Scan for the cell matching the given text and deliver its (x, y) coordinate at center. 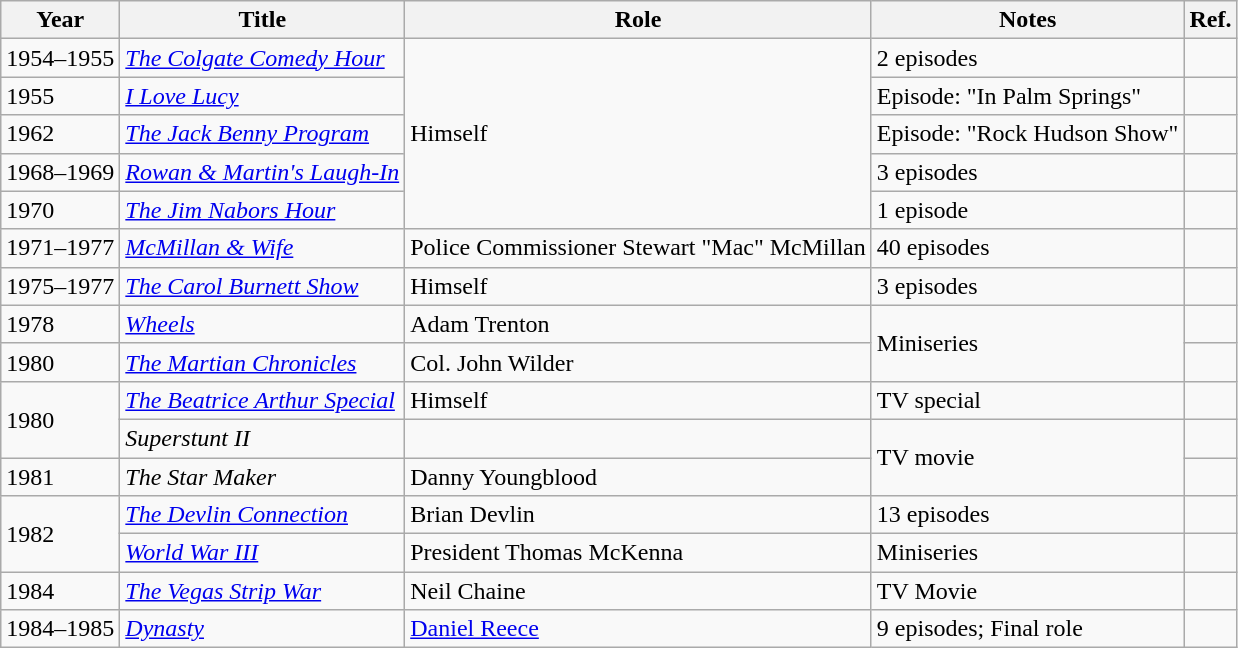
Rowan & Martin's Laugh-In (262, 172)
1955 (60, 96)
1954–1955 (60, 58)
1975–1977 (60, 286)
President Thomas McKenna (638, 553)
TV movie (1028, 457)
The Devlin Connection (262, 515)
Daniel Reece (638, 629)
Role (638, 20)
Episode: "In Palm Springs" (1028, 96)
World War III (262, 553)
The Colgate Comedy Hour (262, 58)
1984–1985 (60, 629)
1 episode (1028, 210)
Col. John Wilder (638, 362)
I Love Lucy (262, 96)
Adam Trenton (638, 324)
TV special (1028, 400)
1981 (60, 477)
Notes (1028, 20)
40 episodes (1028, 248)
9 episodes; Final role (1028, 629)
1970 (60, 210)
The Beatrice Arthur Special (262, 400)
1984 (60, 591)
Dynasty (262, 629)
1962 (60, 134)
Ref. (1210, 20)
13 episodes (1028, 515)
TV Movie (1028, 591)
1968–1969 (60, 172)
2 episodes (1028, 58)
The Jack Benny Program (262, 134)
Year (60, 20)
1982 (60, 534)
The Martian Chronicles (262, 362)
Danny Youngblood (638, 477)
Title (262, 20)
McMillan & Wife (262, 248)
Episode: "Rock Hudson Show" (1028, 134)
The Star Maker (262, 477)
Wheels (262, 324)
The Jim Nabors Hour (262, 210)
Superstunt II (262, 438)
The Vegas Strip War (262, 591)
1978 (60, 324)
The Carol Burnett Show (262, 286)
Brian Devlin (638, 515)
1971–1977 (60, 248)
Neil Chaine (638, 591)
Police Commissioner Stewart "Mac" McMillan (638, 248)
